Find where the given text appears and provide that cell's center as (X, Y) coordinate. 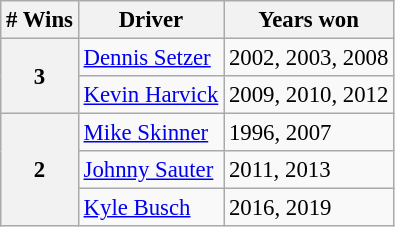
2 (40, 170)
Mike Skinner (150, 133)
1996, 2007 (309, 133)
2009, 2010, 2012 (309, 95)
2011, 2013 (309, 170)
Years won (309, 20)
Kyle Busch (150, 208)
Kevin Harvick (150, 95)
# Wins (40, 20)
Johnny Sauter (150, 170)
2002, 2003, 2008 (309, 58)
Dennis Setzer (150, 58)
Driver (150, 20)
3 (40, 76)
2016, 2019 (309, 208)
